Pinpoint the cell where the given text exists, returning its [x, y] midpoint coordinate. 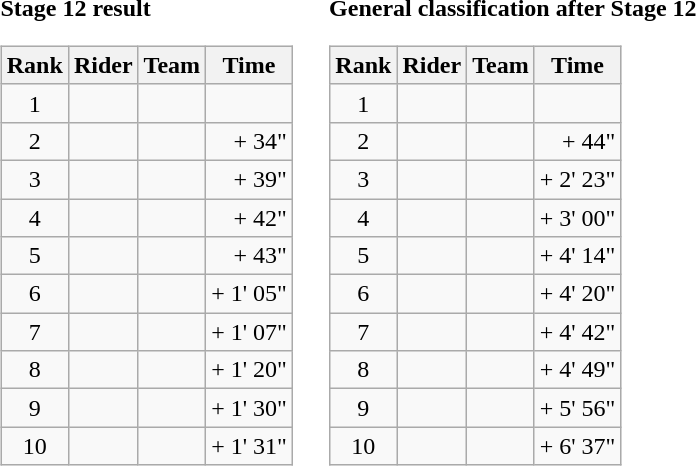
+ 6' 37" [578, 446]
+ 5' 56" [578, 408]
+ 4' 14" [578, 256]
+ 1' 31" [250, 446]
+ 34" [250, 141]
+ 1' 05" [250, 294]
+ 1' 07" [250, 332]
+ 1' 30" [250, 408]
+ 42" [250, 217]
+ 4' 49" [578, 370]
+ 39" [250, 179]
+ 1' 20" [250, 370]
+ 44" [578, 141]
+ 43" [250, 256]
+ 3' 00" [578, 217]
+ 2' 23" [578, 179]
+ 4' 42" [578, 332]
+ 4' 20" [578, 294]
